Extract the (X, Y) coordinate from the center of the cell holding the provided text.  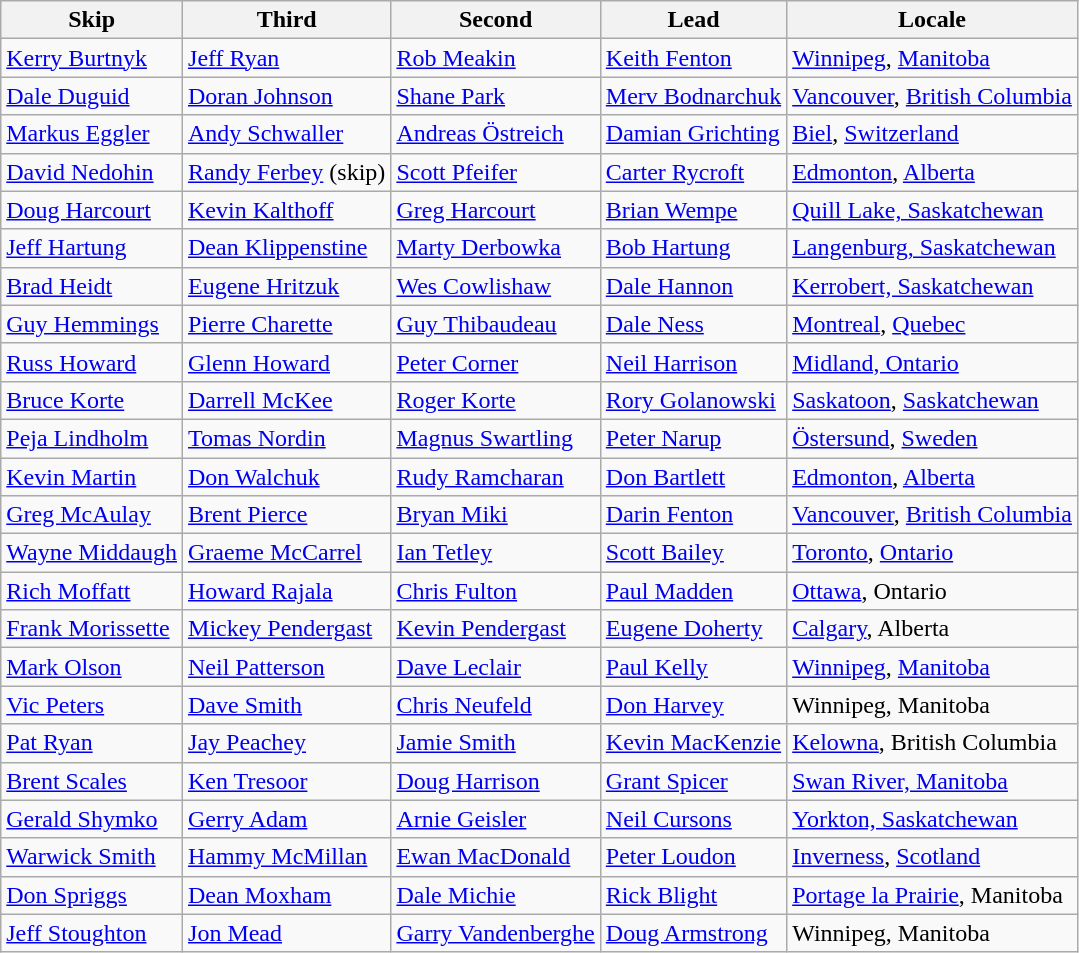
Jeff Ryan (287, 58)
Bob Hartung (693, 248)
Carter Rycroft (693, 172)
Jon Mead (287, 933)
Montreal, Quebec (932, 324)
Doug Harrison (496, 781)
Skip (92, 20)
Vic Peters (92, 705)
Bruce Korte (92, 400)
Brent Scales (92, 781)
Jeff Hartung (92, 248)
David Nedohin (92, 172)
Portage la Prairie, Manitoba (932, 895)
Quill Lake, Saskatchewan (932, 210)
Andy Schwaller (287, 134)
Doug Harcourt (92, 210)
Jay Peachey (287, 743)
Saskatoon, Saskatchewan (932, 400)
Rick Blight (693, 895)
Magnus Swartling (496, 438)
Arnie Geisler (496, 819)
Scott Pfeifer (496, 172)
Peter Loudon (693, 857)
Russ Howard (92, 362)
Guy Hemmings (92, 324)
Kevin Martin (92, 477)
Randy Ferbey (skip) (287, 172)
Gerald Shymko (92, 819)
Rob Meakin (496, 58)
Brent Pierce (287, 515)
Don Walchuk (287, 477)
Rory Golanowski (693, 400)
Kevin Kalthoff (287, 210)
Peter Corner (496, 362)
Rudy Ramcharan (496, 477)
Brad Heidt (92, 286)
Paul Kelly (693, 667)
Inverness, Scotland (932, 857)
Pierre Charette (287, 324)
Kevin Pendergast (496, 629)
Doug Armstrong (693, 933)
Shane Park (496, 96)
Jeff Stoughton (92, 933)
Darin Fenton (693, 515)
Damian Grichting (693, 134)
Kevin MacKenzie (693, 743)
Darrell McKee (287, 400)
Pat Ryan (92, 743)
Ian Tetley (496, 553)
Bryan Miki (496, 515)
Locale (932, 20)
Doran Johnson (287, 96)
Third (287, 20)
Guy Thibaudeau (496, 324)
Keith Fenton (693, 58)
Dave Smith (287, 705)
Eugene Doherty (693, 629)
Howard Rajala (287, 591)
Garry Vandenberghe (496, 933)
Hammy McMillan (287, 857)
Wes Cowlishaw (496, 286)
Jamie Smith (496, 743)
Ken Tresoor (287, 781)
Lead (693, 20)
Chris Fulton (496, 591)
Paul Madden (693, 591)
Don Spriggs (92, 895)
Frank Morissette (92, 629)
Warwick Smith (92, 857)
Neil Patterson (287, 667)
Kerrobert, Saskatchewan (932, 286)
Ewan MacDonald (496, 857)
Wayne Middaugh (92, 553)
Dale Hannon (693, 286)
Tomas Nordin (287, 438)
Second (496, 20)
Greg McAulay (92, 515)
Mickey Pendergast (287, 629)
Merv Bodnarchuk (693, 96)
Dave Leclair (496, 667)
Graeme McCarrel (287, 553)
Dean Moxham (287, 895)
Markus Eggler (92, 134)
Midland, Ontario (932, 362)
Rich Moffatt (92, 591)
Langenburg, Saskatchewan (932, 248)
Neil Harrison (693, 362)
Don Bartlett (693, 477)
Yorkton, Saskatchewan (932, 819)
Dale Duguid (92, 96)
Peja Lindholm (92, 438)
Grant Spicer (693, 781)
Roger Korte (496, 400)
Andreas Östreich (496, 134)
Chris Neufeld (496, 705)
Marty Derbowka (496, 248)
Dean Klippenstine (287, 248)
Dale Ness (693, 324)
Neil Cursons (693, 819)
Peter Narup (693, 438)
Mark Olson (92, 667)
Toronto, Ontario (932, 553)
Glenn Howard (287, 362)
Dale Michie (496, 895)
Kerry Burtnyk (92, 58)
Eugene Hritzuk (287, 286)
Greg Harcourt (496, 210)
Don Harvey (693, 705)
Brian Wempe (693, 210)
Kelowna, British Columbia (932, 743)
Swan River, Manitoba (932, 781)
Gerry Adam (287, 819)
Calgary, Alberta (932, 629)
Biel, Switzerland (932, 134)
Ottawa, Ontario (932, 591)
Östersund, Sweden (932, 438)
Scott Bailey (693, 553)
